Locate the cell with the specified text and output its (X, Y) center coordinate. 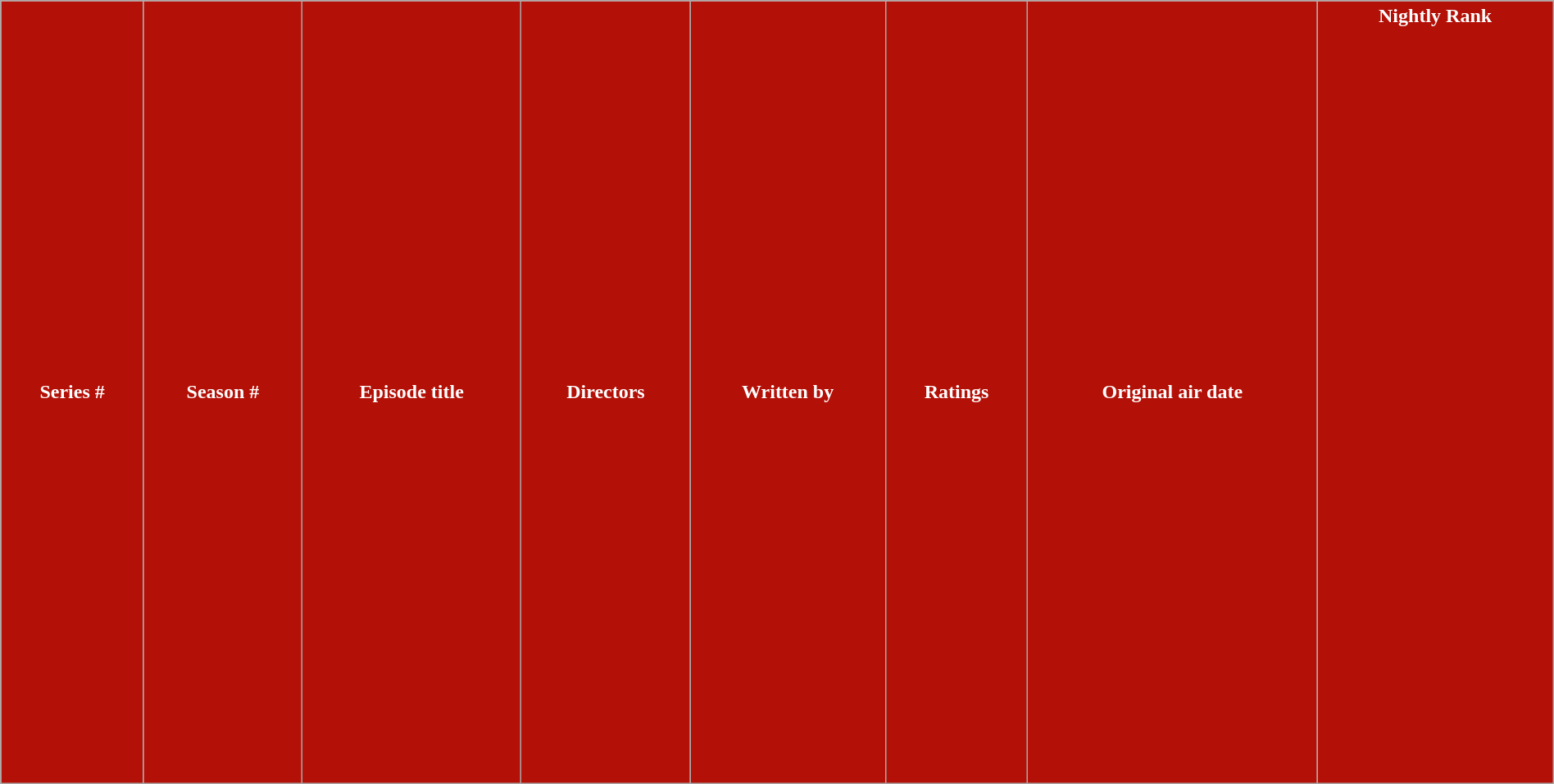
Season # (223, 392)
Ratings (956, 392)
Written by (788, 392)
Original air date (1172, 392)
Episode title (411, 392)
Nightly Rank (1435, 392)
Directors (606, 392)
Series # (72, 392)
